Find where the given text appears and provide that cell's center as [x, y] coordinate. 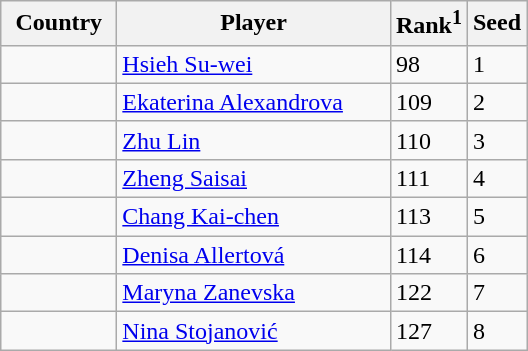
Nina Stojanović [254, 331]
Rank1 [428, 24]
3 [496, 140]
6 [496, 255]
Seed [496, 24]
5 [496, 217]
2 [496, 102]
113 [428, 217]
1 [496, 64]
Zheng Saisai [254, 178]
110 [428, 140]
Denisa Allertová [254, 255]
127 [428, 331]
Hsieh Su-wei [254, 64]
Player [254, 24]
Chang Kai-chen [254, 217]
7 [496, 293]
122 [428, 293]
98 [428, 64]
114 [428, 255]
Ekaterina Alexandrova [254, 102]
8 [496, 331]
Maryna Zanevska [254, 293]
Zhu Lin [254, 140]
111 [428, 178]
4 [496, 178]
Country [59, 24]
109 [428, 102]
